Return [x, y] of the center of cell containing provided text 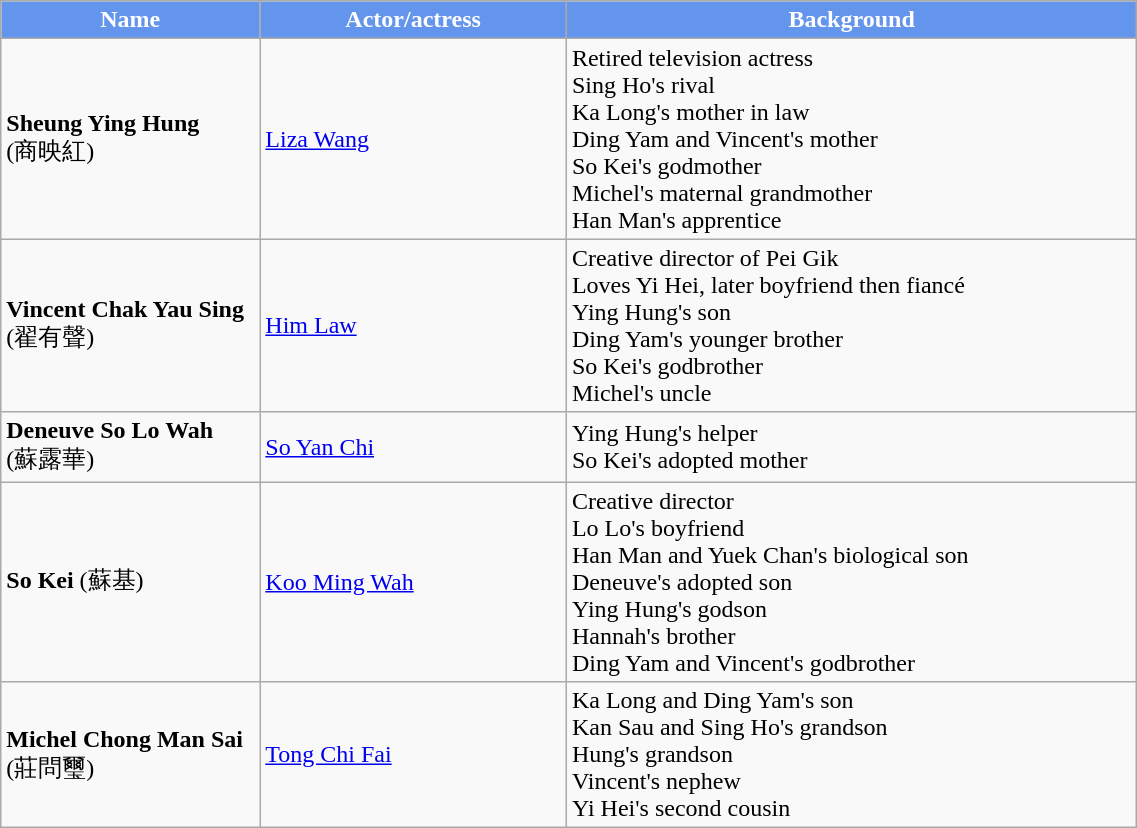
Actor/actress [414, 20]
Name [130, 20]
Koo Ming Wah [414, 582]
Creative director of Pei Gik Loves Yi Hei, later boyfriend then fiancéYing Hung's sonDing Yam's younger brotherSo Kei's godbrotherMichel's uncle [851, 326]
Ka Long and Ding Yam's sonKan Sau and Sing Ho's grandsonHung's grandsonVincent's nephewYi Hei's second cousin [851, 755]
So Kei (蘇基) [130, 582]
Vincent Chak Yau Sing(翟有聲) [130, 326]
Deneuve So Lo Wah(蘇露華) [130, 447]
Tong Chi Fai [414, 755]
Liza Wang [414, 139]
Michel Chong Man Sai(莊問璽) [130, 755]
So Yan Chi [414, 447]
Him Law [414, 326]
Ying Hung's helperSo Kei's adopted mother [851, 447]
Sheung Ying Hung(商映紅) [130, 139]
Background [851, 20]
